Search for the cell housing the specified text and yield its (X, Y) center coordinate. 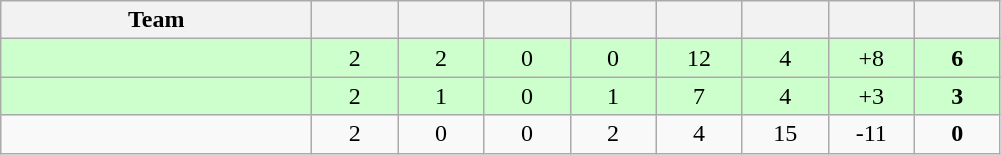
12 (699, 58)
6 (957, 58)
+3 (871, 96)
-11 (871, 134)
+8 (871, 58)
7 (699, 96)
3 (957, 96)
15 (785, 134)
Team (156, 20)
